Output the [x, y] coordinate of the center of the cell containing the given text.  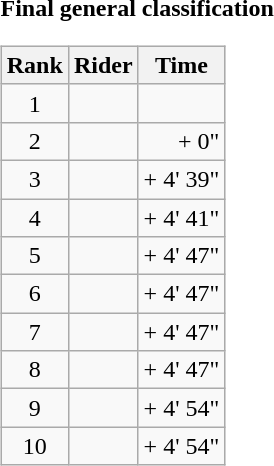
+ 4' 39" [182, 179]
Rank [34, 65]
1 [34, 103]
Time [182, 65]
3 [34, 179]
6 [34, 294]
+ 0" [182, 141]
10 [34, 446]
7 [34, 332]
4 [34, 217]
5 [34, 256]
Rider [103, 65]
8 [34, 370]
+ 4' 41" [182, 217]
9 [34, 408]
2 [34, 141]
